Return the [X, Y] coordinate for the center point of the cell that contains the specified text.  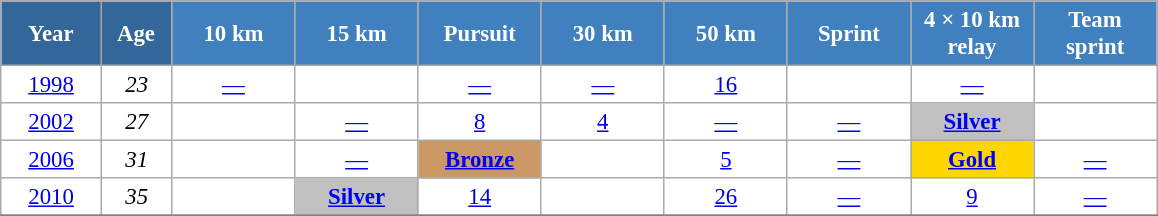
Year [52, 34]
10 km [234, 34]
8 [480, 122]
16 [726, 85]
Pursuit [480, 34]
15 km [356, 34]
5 [726, 160]
Gold [972, 160]
35 [136, 197]
26 [726, 197]
30 km [602, 34]
9 [972, 197]
Bronze [480, 160]
2002 [52, 122]
Sprint [848, 34]
2006 [52, 160]
4 × 10 km relay [972, 34]
23 [136, 85]
50 km [726, 34]
4 [602, 122]
27 [136, 122]
14 [480, 197]
1998 [52, 85]
2010 [52, 197]
Age [136, 34]
31 [136, 160]
Team sprint [1096, 34]
